Provide the (x, y) coordinate of the cell's center where the given text is located.  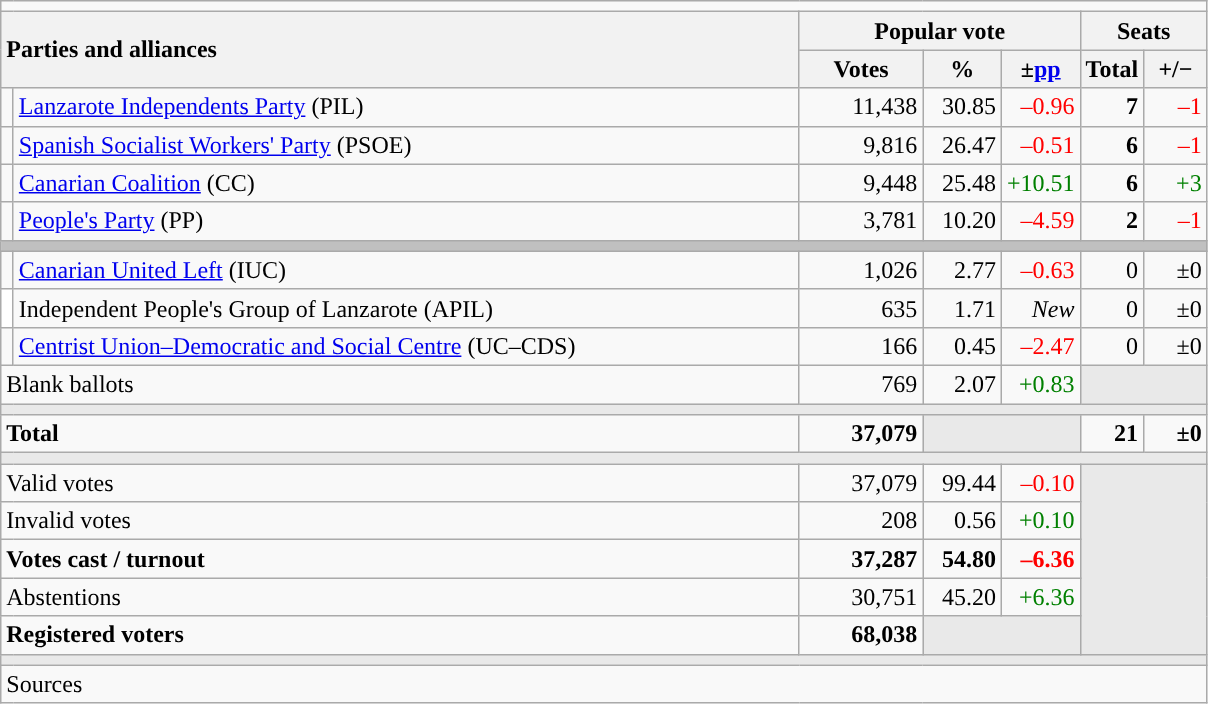
–6.36 (1040, 559)
0.56 (962, 521)
54.80 (962, 559)
11,438 (861, 107)
–0.51 (1040, 145)
+0.83 (1040, 384)
Votes cast / turnout (400, 559)
Lanzarote Independents Party (PIL) (406, 107)
–0.10 (1040, 483)
Canarian Coalition (CC) (406, 183)
Sources (604, 684)
Valid votes (400, 483)
Independent People's Group of Lanzarote (APIL) (406, 308)
2.07 (962, 384)
Spanish Socialist Workers' Party (PSOE) (406, 145)
–0.63 (1040, 270)
Parties and alliances (400, 50)
2 (1112, 221)
208 (861, 521)
9,448 (861, 183)
Blank ballots (400, 384)
68,038 (861, 635)
–0.96 (1040, 107)
Invalid votes (400, 521)
769 (861, 384)
Votes (861, 69)
0.45 (962, 346)
21 (1112, 434)
7 (1112, 107)
Abstentions (400, 597)
+3 (1176, 183)
Seats (1144, 31)
New (1040, 308)
635 (861, 308)
+0.10 (1040, 521)
±pp (1040, 69)
+6.36 (1040, 597)
1.71 (962, 308)
9,816 (861, 145)
166 (861, 346)
+10.51 (1040, 183)
30.85 (962, 107)
–4.59 (1040, 221)
% (962, 69)
2.77 (962, 270)
37,287 (861, 559)
1,026 (861, 270)
+/− (1176, 69)
3,781 (861, 221)
10.20 (962, 221)
–2.47 (1040, 346)
Registered voters (400, 635)
99.44 (962, 483)
30,751 (861, 597)
26.47 (962, 145)
People's Party (PP) (406, 221)
Popular vote (940, 31)
Centrist Union–Democratic and Social Centre (UC–CDS) (406, 346)
45.20 (962, 597)
Canarian United Left (IUC) (406, 270)
25.48 (962, 183)
